Provide the [X, Y] coordinate of the cell's center where the given text is located.  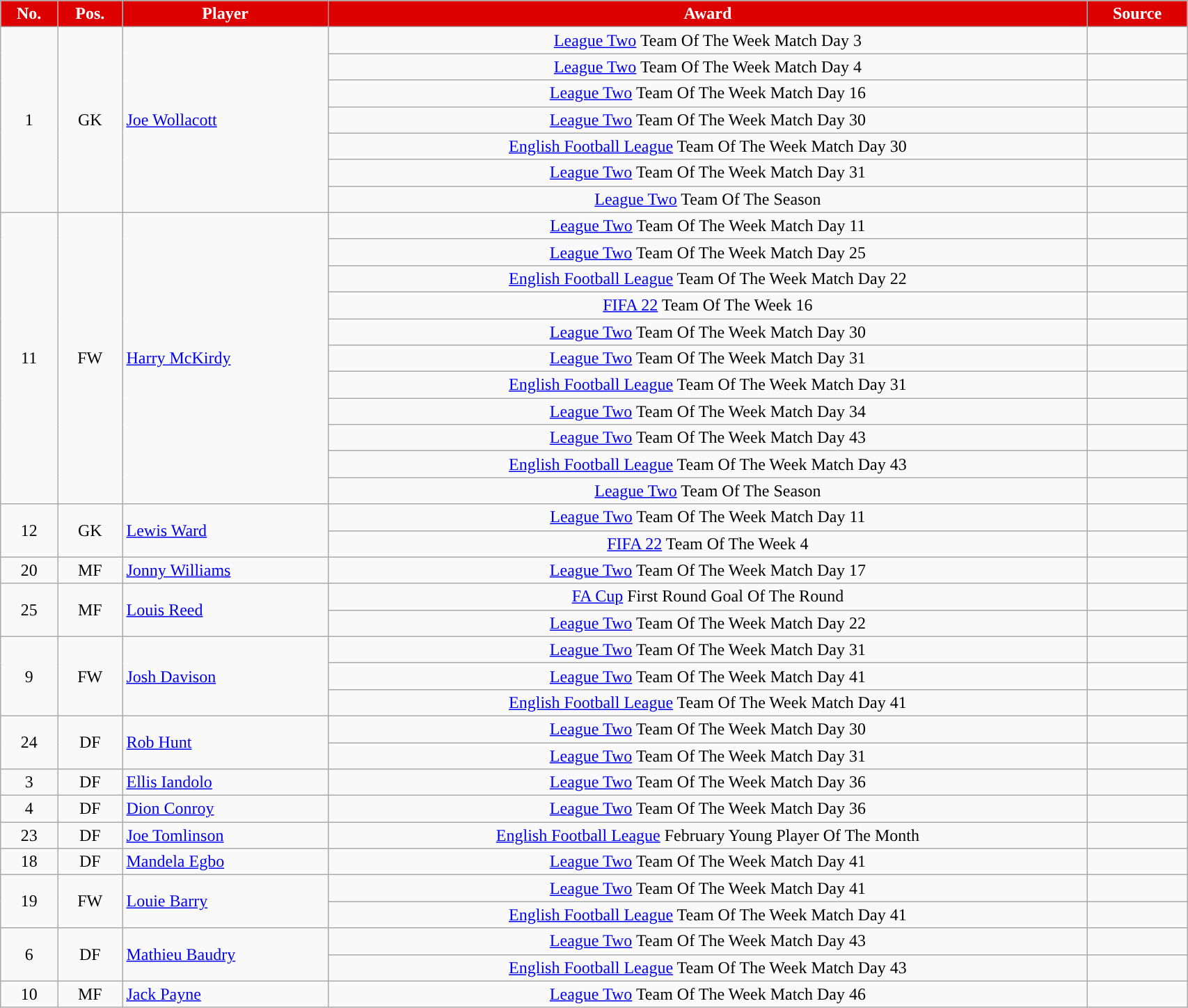
Joe Wollacott [225, 120]
9 [29, 676]
Jack Payne [225, 994]
English Football League February Young Player Of The Month [707, 835]
League Two Team Of The Week Match Day 22 [707, 623]
6 [29, 954]
FIFA 22 Team Of The Week 16 [707, 305]
Joe Tomlinson [225, 835]
Louie Barry [225, 901]
Source [1137, 14]
19 [29, 901]
English Football League Team Of The Week Match Day 22 [707, 278]
Rob Hunt [225, 742]
25 [29, 610]
11 [29, 358]
League Two Team Of The Week Match Day 17 [707, 570]
League Two Team Of The Week Match Day 34 [707, 411]
Player [225, 14]
League Two Team Of The Week Match Day 25 [707, 252]
Jonny Williams [225, 570]
League Two Team Of The Week Match Day 4 [707, 67]
Mandela Egbo [225, 862]
4 [29, 809]
23 [29, 835]
20 [29, 570]
Louis Reed [225, 610]
12 [29, 530]
League Two Team Of The Week Match Day 3 [707, 40]
FIFA 22 Team Of The Week 4 [707, 544]
10 [29, 994]
Josh Davison [225, 676]
Harry McKirdy [225, 358]
Mathieu Baudry [225, 954]
Pos. [89, 14]
18 [29, 862]
Dion Conroy [225, 809]
24 [29, 742]
League Two Team Of The Week Match Day 16 [707, 93]
No. [29, 14]
Award [707, 14]
English Football League Team Of The Week Match Day 30 [707, 146]
Lewis Ward [225, 530]
3 [29, 782]
FA Cup First Round Goal Of The Round [707, 597]
League Two Team Of The Week Match Day 46 [707, 994]
English Football League Team Of The Week Match Day 31 [707, 385]
1 [29, 120]
Ellis Iandolo [225, 782]
